Output the [X, Y] coordinate of the center of the cell containing the given text.  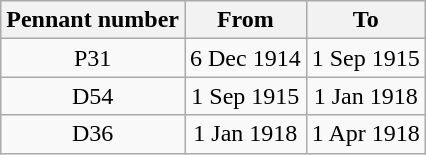
1 Apr 1918 [366, 134]
To [366, 20]
P31 [93, 58]
Pennant number [93, 20]
D54 [93, 96]
From [245, 20]
6 Dec 1914 [245, 58]
D36 [93, 134]
